Pinpoint the cell where the given text exists, returning its (x, y) midpoint coordinate. 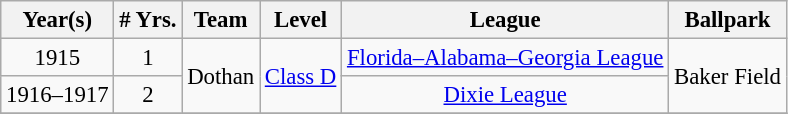
Baker Field (728, 76)
Dothan (221, 76)
Florida–Alabama–Georgia League (506, 58)
Dixie League (506, 95)
Class D (301, 76)
League (506, 20)
Ballpark (728, 20)
# Yrs. (148, 20)
Year(s) (58, 20)
1916–1917 (58, 95)
1 (148, 58)
2 (148, 95)
1915 (58, 58)
Level (301, 20)
Team (221, 20)
